Return [x, y] of the center of cell containing provided text 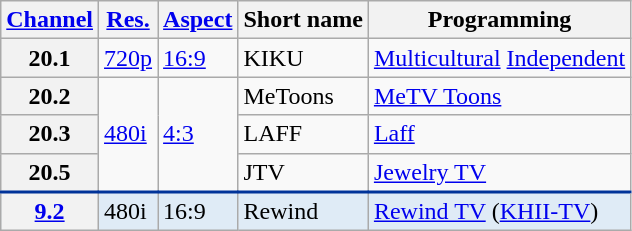
MeToons [303, 96]
20.3 [50, 134]
Res. [128, 20]
MeTV Toons [499, 96]
Rewind [303, 212]
20.1 [50, 58]
LAFF [303, 134]
Jewelry TV [499, 172]
Short name [303, 20]
Aspect [198, 20]
9.2 [50, 212]
Multicultural Independent [499, 58]
20.5 [50, 172]
JTV [303, 172]
4:3 [198, 134]
Laff [499, 134]
20.2 [50, 96]
Programming [499, 20]
KIKU [303, 58]
Rewind TV (KHII-TV) [499, 212]
720p [128, 58]
Channel [50, 20]
